Pinpoint the cell where the given text exists, returning its (x, y) midpoint coordinate. 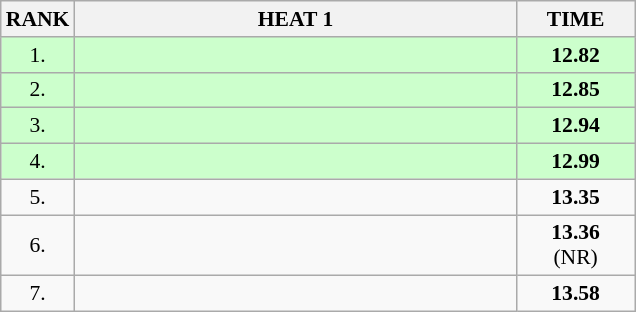
HEAT 1 (295, 19)
4. (38, 162)
2. (38, 90)
12.99 (576, 162)
7. (38, 294)
13.35 (576, 197)
12.82 (576, 55)
12.94 (576, 126)
RANK (38, 19)
13.58 (576, 294)
5. (38, 197)
3. (38, 126)
12.85 (576, 90)
TIME (576, 19)
1. (38, 55)
6. (38, 246)
13.36(NR) (576, 246)
